Scan for the cell matching the given text and deliver its (X, Y) coordinate at center. 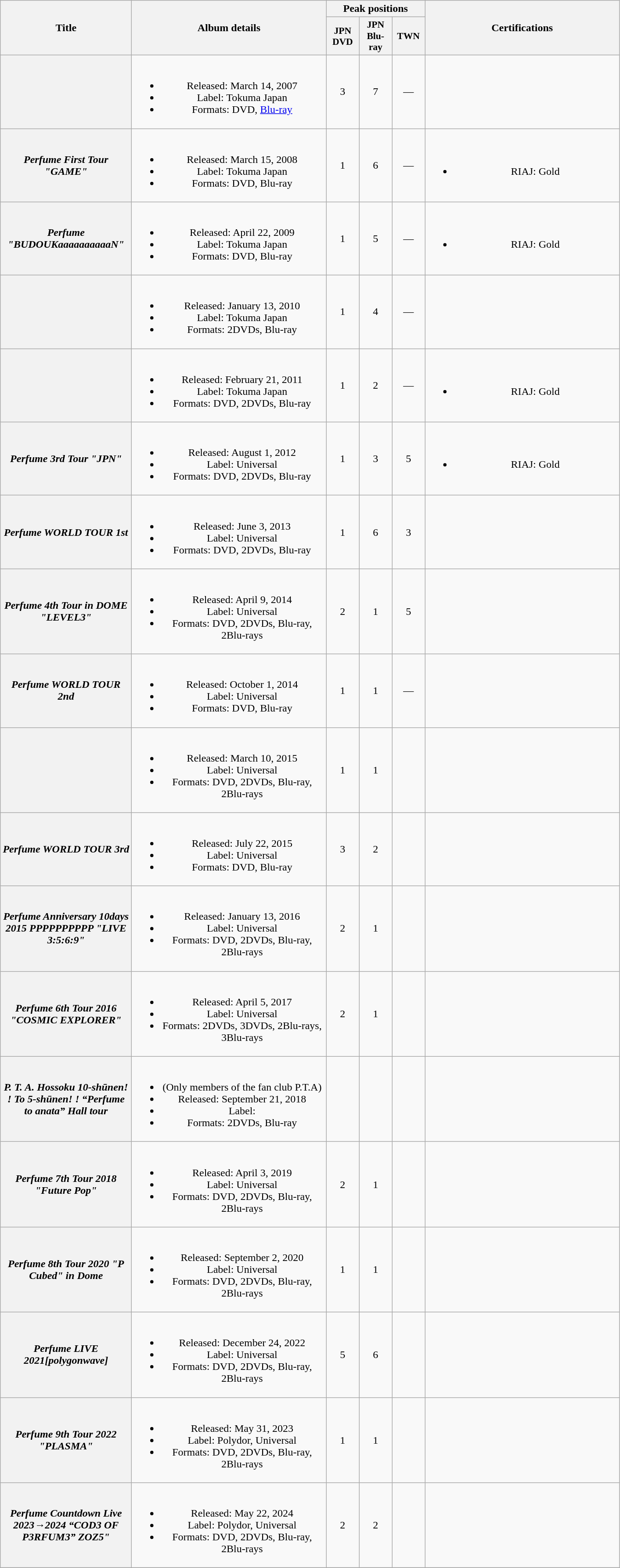
Perfume First Tour "GAME" (66, 165)
Released: April 22, 2009 Label: Tokuma JapanFormats: DVD, Blu-ray (229, 239)
Perfume WORLD TOUR 2nd (66, 690)
Peak positions (376, 9)
Released: March 10, 2015 Label: UniversalFormats: DVD, 2DVDs, Blu-ray, 2Blu-rays (229, 770)
TWN (408, 36)
7 (376, 91)
Released: April 9, 2014 Label: UniversalFormats: DVD, 2DVDs, Blu-ray, 2Blu-rays (229, 611)
JPN Blu-ray (376, 36)
Released: April 3, 2019 Label: UniversalFormats: DVD, 2DVDs, Blu-ray, 2Blu-rays (229, 1184)
Perfume 4th Tour in DOME "LEVEL3" (66, 611)
Perfume Countdown Live 2023→2024 “COD3 OF P3RFUM3” ZOZ5" (66, 1525)
Perfume "BUDOUKaaaaaaaaaaN" (66, 239)
Released: March 15, 2008 Label: Tokuma JapanFormats: DVD, Blu-ray (229, 165)
Released: January 13, 2010 Label: Tokuma JapanFormats: 2DVDs, Blu-ray (229, 312)
Perfume 8th Tour 2020 "P Cubed" in Dome (66, 1269)
Perfume 6th Tour 2016 "COSMIC EXPLORER" (66, 1014)
Released: September 2, 2020 Label: UniversalFormats: DVD, 2DVDs, Blu-ray, 2Blu-rays (229, 1269)
Released: March 14, 2007 Label: Tokuma JapanFormats: DVD, Blu-ray (229, 91)
Album details (229, 28)
Perfume WORLD TOUR 1st (66, 532)
4 (376, 312)
Released: August 1, 2012 Label: UniversalFormats: DVD, 2DVDs, Blu-ray (229, 459)
Perfume WORLD TOUR 3rd (66, 849)
Released: December 24, 2022 Label: UniversalFormats: DVD, 2DVDs, Blu-ray, 2Blu-rays (229, 1355)
(Only members of the fan club P.T.A)Released: September 21, 2018 Label:Formats: 2DVDs, Blu-ray (229, 1099)
Perfume LIVE 2021[polygonwave] (66, 1355)
Released: July 22, 2015 Label: UniversalFormats: DVD, Blu-ray (229, 849)
Released: May 22, 2024 Label: Polydor, UniversalFormats: DVD, 2DVDs, Blu-ray, 2Blu-rays (229, 1525)
Released: October 1, 2014 Label: UniversalFormats: DVD, Blu-ray (229, 690)
Released: February 21, 2011 Label: Tokuma JapanFormats: DVD, 2DVDs, Blu-ray (229, 386)
Perfume Anniversary 10days 2015 PPPPPPPPPP "LIVE 3:5:6:9" (66, 929)
Certifications (523, 28)
Released: April 5, 2017 Label: UniversalFormats: 2DVDs, 3DVDs, 2Blu-rays, 3Blu-rays (229, 1014)
P. T. A. Hossoku 10-shūnen! ! To 5-shūnen! ! “Perfume to anata” Hall tour (66, 1099)
Released: June 3, 2013 Label: UniversalFormats: DVD, 2DVDs, Blu-ray (229, 532)
Perfume 7th Tour 2018 "Future Pop" (66, 1184)
Perfume 3rd Tour "JPN" (66, 459)
Released: May 31, 2023 Label: Polydor, UniversalFormats: DVD, 2DVDs, Blu-ray, 2Blu-rays (229, 1440)
Perfume 9th Tour 2022 "PLASMA" (66, 1440)
Released: January 13, 2016 Label: UniversalFormats: DVD, 2DVDs, Blu-ray, 2Blu-rays (229, 929)
Title (66, 28)
JPN DVD (342, 36)
